Return the (x, y) coordinate for the center point of the cell that contains the specified text.  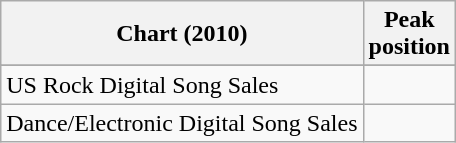
Chart (2010) (182, 34)
US Rock Digital Song Sales (182, 85)
Peakposition (409, 34)
Dance/Electronic Digital Song Sales (182, 123)
